From the cell containing the given text, extract its center point as (X, Y) coordinate. 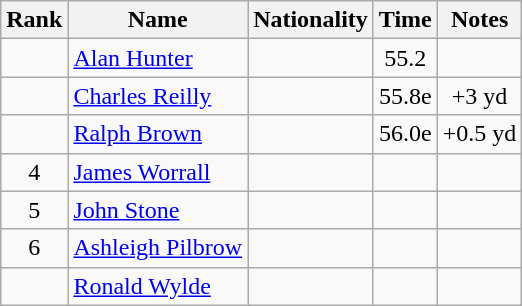
Nationality (311, 20)
Alan Hunter (158, 58)
Ashleigh Pilbrow (158, 248)
James Worrall (158, 172)
55.8e (405, 96)
4 (34, 172)
Charles Reilly (158, 96)
John Stone (158, 210)
Notes (480, 20)
Rank (34, 20)
+0.5 yd (480, 134)
6 (34, 248)
5 (34, 210)
56.0e (405, 134)
Time (405, 20)
Name (158, 20)
Ralph Brown (158, 134)
Ronald Wylde (158, 286)
+3 yd (480, 96)
55.2 (405, 58)
